Pinpoint the cell where the given text exists, returning its [x, y] midpoint coordinate. 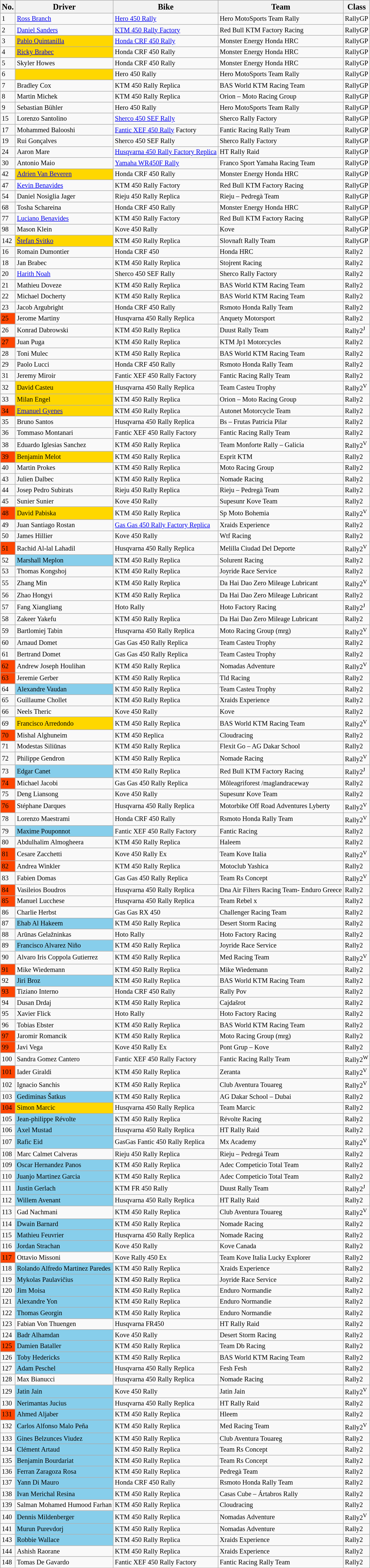
53 [8, 571]
136 [8, 1472]
KTM FR 450 Rally [166, 1188]
57 [8, 607]
132 [8, 1426]
103 [8, 1097]
22 [8, 296]
Mishal Alghuneim [64, 735]
Zeranta [281, 1072]
Bertrand Domet [64, 654]
Ferran Zaragoza Rosa [64, 1472]
70 [8, 735]
GasGas Fantic 450 Rally Replica [166, 1142]
2 [8, 30]
107 [8, 1142]
88 [8, 934]
Aaron Mare [64, 152]
Fabien Domas [64, 878]
Ignacio Sanchis [64, 1085]
15 [8, 119]
49 [8, 525]
77 [8, 219]
Guillaume Chollet [64, 700]
100 [8, 1059]
Team [281, 7]
142 [8, 241]
Pont Grup – Kove [281, 1047]
AG Dakar School – Dubai [281, 1097]
Benjamin Melot [64, 457]
Skyler Howes [64, 63]
45 [8, 501]
Jordan Strachan [64, 1246]
17 [8, 130]
Sp Moto Bohemia [281, 513]
Juan Puga [64, 342]
113 [8, 1212]
Anquety Motorsport [281, 318]
33 [8, 400]
93 [8, 992]
Gas Gas 450 Rally Factory Replica [166, 525]
65 [8, 700]
90 [8, 957]
124 [8, 1335]
Rally Pov [281, 992]
121 [8, 1302]
32 [8, 388]
Antonio Maio [64, 163]
Badr Alhamdan [64, 1335]
Andrea Winkler [64, 866]
Mohammed Balooshi [64, 130]
Zhang Min [64, 583]
141 [8, 1529]
50 [8, 536]
Štefan Svitko [64, 241]
Franco Sport Yamaha Racing Team [281, 163]
109 [8, 1165]
Rally2W [356, 1059]
Sandra Gomez Cantero [64, 1059]
40 [8, 468]
135 [8, 1461]
Fantic Racing [281, 831]
Tommaso Montanari [64, 433]
Mykolas Paulavičius [64, 1280]
Ottavio Missoni [64, 1257]
55 [8, 583]
85 [8, 901]
Daniel Sanders [64, 30]
95 [8, 1014]
102 [8, 1085]
130 [8, 1403]
Oscar Hernandez Panos [64, 1165]
Benjamin Bourdariat [64, 1461]
Thomas Georgin [64, 1313]
Tiziano Interno [64, 992]
23 [8, 307]
Bradley Cox [64, 85]
99 [8, 1047]
Cesare Zacchetti [64, 854]
Milan Engel [64, 400]
Gines Belzunces Viudez [64, 1438]
Rafic Eid [64, 1142]
Paolo Lucci [64, 365]
Jeremie Gerber [64, 678]
Arnaud Domet [64, 643]
Bruno Santos [64, 422]
1 [8, 19]
Emanuel Gyenes [64, 411]
104 [8, 1108]
Gad Nachmani [64, 1212]
43 [8, 479]
Casas Cube – Ártabros Rally [281, 1494]
128 [8, 1379]
68 [8, 207]
42 [8, 174]
34 [8, 411]
Jiri Broz [64, 980]
80 [8, 842]
Michael Docherty [64, 296]
Cajdašrot [281, 1003]
Toni Mulec [64, 353]
Honda HRC [281, 252]
Team Rebel x [281, 901]
Bs – Frutas Patricia Pilar [281, 422]
Flexit Go – AG Dakar School [281, 746]
72 [8, 758]
Romain Dumontier [64, 252]
Nerimantas Jucius [64, 1403]
Jan Brabec [64, 263]
Môleagriforest /maglandraceway [281, 783]
Adam Peschel [64, 1368]
Pedregà Team [281, 1472]
Bike [166, 7]
140 [8, 1517]
Xavier Flick [64, 1014]
Class [356, 7]
Vasileios Boudros [64, 890]
6 [8, 74]
18 [8, 263]
Alvaro Iris Coppola Gutierrez [64, 957]
Abdulhalim Almogheera [64, 842]
Kove Rally 450 Ex [166, 1257]
64 [8, 689]
89 [8, 946]
Salman Mohamed Humood Farhan [64, 1505]
Wtf Racing [281, 536]
Charlie Herbst [64, 912]
112 [8, 1200]
Jean-philippe Révolte [64, 1119]
87 [8, 923]
83 [8, 878]
Julien Dalbec [64, 479]
126 [8, 1357]
Jeremy Miroir [64, 376]
Pablo Quintanilla [64, 41]
Hleem [281, 1414]
78 [8, 819]
69 [8, 723]
137 [8, 1483]
92 [8, 980]
31 [8, 376]
Jacob Argubright [64, 307]
Motorbike Off Road Adventures Lyberty [281, 806]
73 [8, 771]
39 [8, 457]
38 [8, 445]
Ivan Merichal Resina [64, 1494]
Iader Giraldi [64, 1072]
Juan Santiago Rostan [64, 525]
Ross Branch [64, 19]
105 [8, 1119]
Zhao Hongyi [64, 595]
Tld Racing [281, 678]
Ahmed Aljaber [64, 1414]
James Hillier [64, 536]
127 [8, 1368]
Team Kove Italia Lucky Explorer [281, 1257]
Autonet Motorcycle Team [281, 411]
Martin Michek [64, 97]
Kevin Benavides [64, 185]
138 [8, 1494]
Mathieu Doveze [64, 285]
Fabian Von Thuengen [64, 1324]
Simon Marcic [64, 1108]
96 [8, 1025]
No. [8, 7]
82 [8, 866]
106 [8, 1130]
16 [8, 252]
8 [8, 97]
Deng Liansong [64, 794]
97 [8, 1036]
Eduardo Iglesias Sanchez [64, 445]
Team Monforte Rally – Galicia [281, 445]
Tomas De Gavardo [64, 1562]
Jerome Martiny [64, 318]
Juanjo Martinez Garcia [64, 1176]
Marc Calmet Calveras [64, 1154]
Dusan Drdaj [64, 1003]
Tobias Ebster [64, 1025]
101 [8, 1072]
54 [8, 196]
36 [8, 433]
Sebastian Bühler [64, 107]
118 [8, 1268]
Fesh Fesh [281, 1368]
Luciano Benavides [64, 219]
Dennis Mildenberger [64, 1517]
Rolando Alfredo Martinez Paredes [64, 1268]
Josep Pedro Subirats [64, 490]
Justin Gerlach [64, 1188]
81 [8, 854]
5 [8, 63]
Martin Prokes [64, 468]
Jaromir Romancik [64, 1036]
Gas Gas RX 450 [166, 912]
Zakeer Yakefu [64, 619]
27 [8, 342]
Lorenzo Santolino [64, 119]
35 [8, 422]
Max Bianucci [64, 1379]
25 [8, 318]
19 [8, 141]
7 [8, 85]
Stéphane Darques [64, 806]
91 [8, 970]
129 [8, 1391]
21 [8, 285]
Team Kove Italia [281, 854]
Alexandre Vaudan [64, 689]
60 [8, 643]
Arūnas Gelažninkas [64, 934]
111 [8, 1188]
84 [8, 890]
Yamaha WR450F Rally [166, 163]
133 [8, 1438]
79 [8, 831]
48 [8, 513]
David Casteu [64, 388]
Esprit KTM [281, 457]
66 [8, 711]
Ashish Raorane [64, 1551]
Slovnaft Rally Team [281, 241]
Gediminas Šatkus [64, 1097]
Philippe Gendron [64, 758]
148 [8, 1562]
Melilla Ciudad Del Deporte [281, 548]
Jim Moisa [64, 1291]
26 [8, 330]
Axel Mustad [64, 1130]
94 [8, 1003]
Ricky Brabec [64, 52]
4 [8, 52]
Manuel Lucchese [64, 901]
Toby Hedericks [64, 1357]
117 [8, 1257]
Honda CRF 450 [166, 252]
Francisco Alvarez Niño [64, 946]
119 [8, 1280]
51 [8, 548]
Edgar Canet [64, 771]
Challenger Racing Team [281, 912]
KTM 450 Replica [166, 735]
Damien Bataller [64, 1346]
Neels Theric [64, 711]
Javi Vega [64, 1047]
KTM Jp1 Motorcycles [281, 342]
144 [8, 1551]
52 [8, 560]
Bartlomiej Tabin [64, 631]
Husqvarna 450 Rally Factory Replica [166, 152]
143 [8, 1540]
56 [8, 595]
134 [8, 1449]
62 [8, 666]
Maxime Pouponnot [64, 831]
Mx Academy [281, 1142]
76 [8, 806]
Harith Noah [64, 274]
29 [8, 365]
131 [8, 1414]
Solurent Racing [281, 560]
Lorenzo Maestrami [64, 819]
44 [8, 490]
Murun Purevdorj [64, 1529]
Alexandre Yon [64, 1302]
Tosha Schareina [64, 207]
86 [8, 912]
30 [8, 163]
139 [8, 1505]
Kove Canada [281, 1246]
Modestas Siliūnas [64, 746]
110 [8, 1176]
120 [8, 1291]
58 [8, 619]
Motoclub Yashica [281, 866]
47 [8, 185]
Willem Avenant [64, 1200]
59 [8, 631]
75 [8, 794]
Haleem [281, 842]
61 [8, 654]
9 [8, 107]
125 [8, 1346]
Rui Gonçalves [64, 141]
Daniel Nosiglia Jager [64, 196]
Thomas Kongshoj [64, 571]
Michael Jacobi [64, 783]
63 [8, 678]
115 [8, 1235]
Marshall Meplon [64, 560]
Francisco Arredondo [64, 723]
3 [8, 41]
Ehab Al Hakeem [64, 923]
Rieju – Pedregá Team [281, 1154]
114 [8, 1224]
98 [8, 229]
71 [8, 746]
Sunier Sunier [64, 501]
David Pabiska [64, 513]
Carlos Alfonso Malo Peña [64, 1426]
Mathieu Feuvrier [64, 1235]
Dna Air Filters Racing Team- Enduro Greece [281, 890]
24 [8, 152]
Team Db Racing [281, 1346]
Clément Artaud [64, 1449]
Stojrent Racing [281, 263]
123 [8, 1324]
Mason Klein [64, 229]
Andrew Joseph Houlihan [64, 666]
Adrien Van Beveren [64, 174]
Robbie Wallace [64, 1540]
Révolte Racing [281, 1119]
108 [8, 1154]
Fang Xiangliang [64, 607]
Rachid Al-lal Lahadil [64, 548]
Driver [64, 7]
Husqvarna FR450 [166, 1324]
122 [8, 1313]
74 [8, 783]
28 [8, 353]
116 [8, 1246]
Dwain Barnard [64, 1224]
Team Marcic [281, 1108]
Yann Di Mauro [64, 1483]
Konrad Dabrowski [64, 330]
20 [8, 274]
Moto Racing Group [281, 468]
